Extract the [X, Y] coordinate from the center of the cell holding the provided text.  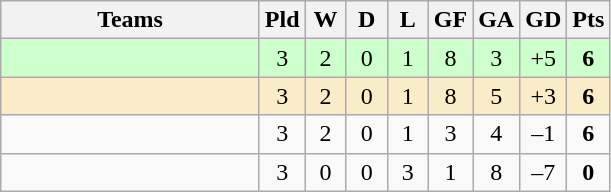
D [366, 20]
GF [450, 20]
–7 [544, 172]
Pld [282, 20]
Pts [588, 20]
+3 [544, 96]
5 [496, 96]
Teams [130, 20]
L [408, 20]
4 [496, 134]
+5 [544, 58]
–1 [544, 134]
GA [496, 20]
W [326, 20]
GD [544, 20]
